Locate the cell with the specified text and output its (X, Y) center coordinate. 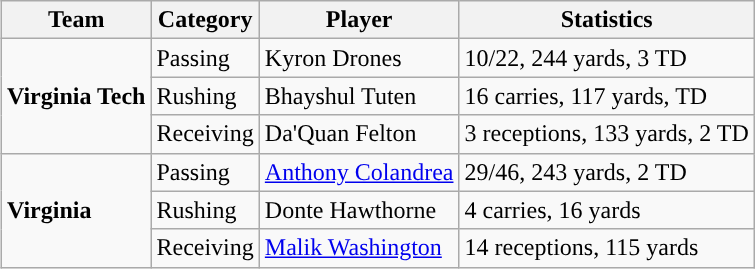
Virginia Tech (76, 96)
Kyron Drones (359, 58)
Player (359, 20)
Malik Washington (359, 248)
3 receptions, 133 yards, 2 TD (606, 134)
Statistics (606, 20)
Anthony Colandrea (359, 172)
Team (76, 20)
Bhayshul Tuten (359, 96)
Virginia (76, 210)
16 carries, 117 yards, TD (606, 96)
14 receptions, 115 yards (606, 248)
29/46, 243 yards, 2 TD (606, 172)
10/22, 244 yards, 3 TD (606, 58)
Donte Hawthorne (359, 210)
Category (205, 20)
Da'Quan Felton (359, 134)
4 carries, 16 yards (606, 210)
